Output the (X, Y) coordinate of the center of the cell containing the given text.  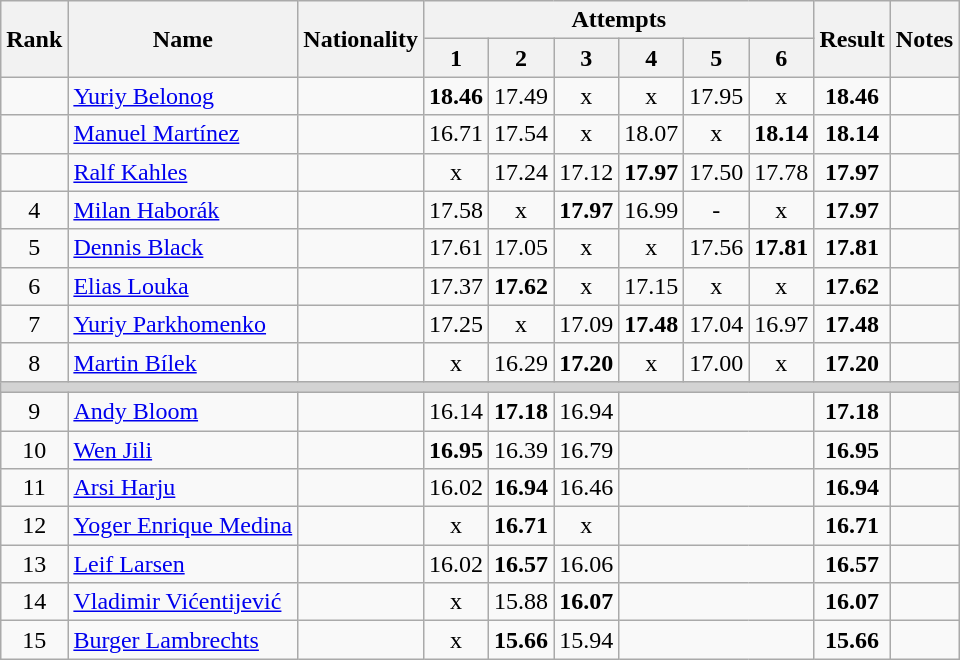
Rank (34, 39)
17.61 (456, 248)
12 (34, 526)
17.56 (716, 248)
17.04 (716, 324)
13 (34, 564)
16.99 (652, 210)
Name (183, 39)
Yoger Enrique Medina (183, 526)
- (716, 210)
17.24 (522, 172)
16.79 (586, 449)
9 (34, 411)
7 (34, 324)
Vladimir Vićentijević (183, 602)
Wen Jili (183, 449)
Yuriy Parkhomenko (183, 324)
10 (34, 449)
16.06 (586, 564)
17.15 (652, 286)
17.50 (716, 172)
Martin Bílek (183, 362)
16.14 (456, 411)
17.54 (522, 134)
Nationality (361, 39)
Yuriy Belonog (183, 96)
Andy Bloom (183, 411)
17.12 (586, 172)
Notes (924, 39)
17.00 (716, 362)
Leif Larsen (183, 564)
Ralf Kahles (183, 172)
8 (34, 362)
2 (522, 58)
17.49 (522, 96)
15.94 (586, 640)
Elias Louka (183, 286)
17.37 (456, 286)
18.07 (652, 134)
1 (456, 58)
14 (34, 602)
16.29 (522, 362)
Dennis Black (183, 248)
17.95 (716, 96)
Burger Lambrechts (183, 640)
Arsi Harju (183, 488)
17.78 (782, 172)
Manuel Martínez (183, 134)
17.05 (522, 248)
15.88 (522, 602)
17.58 (456, 210)
3 (586, 58)
16.46 (586, 488)
Result (852, 39)
11 (34, 488)
16.39 (522, 449)
17.25 (456, 324)
15 (34, 640)
16.97 (782, 324)
17.09 (586, 324)
Attempts (619, 20)
Milan Haborák (183, 210)
